Capture the cell that displays the provided text and extract its (X, Y) central coordinate. 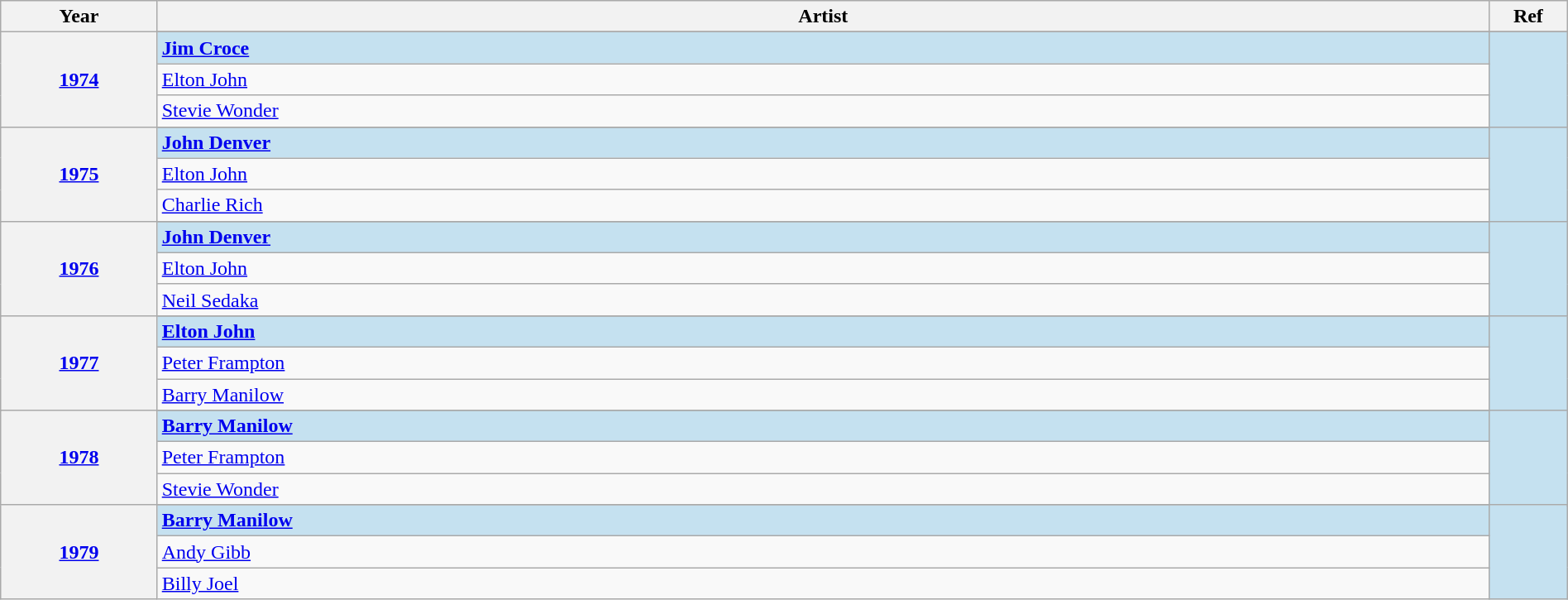
Andy Gibb (823, 552)
Billy Joel (823, 583)
Jim Croce (823, 48)
1979 (79, 552)
1977 (79, 362)
Neil Sedaka (823, 300)
Ref (1528, 17)
1978 (79, 458)
1975 (79, 174)
1976 (79, 268)
Artist (823, 17)
Charlie Rich (823, 205)
1974 (79, 79)
Year (79, 17)
